Find where the given text appears and provide that cell's center as [X, Y] coordinate. 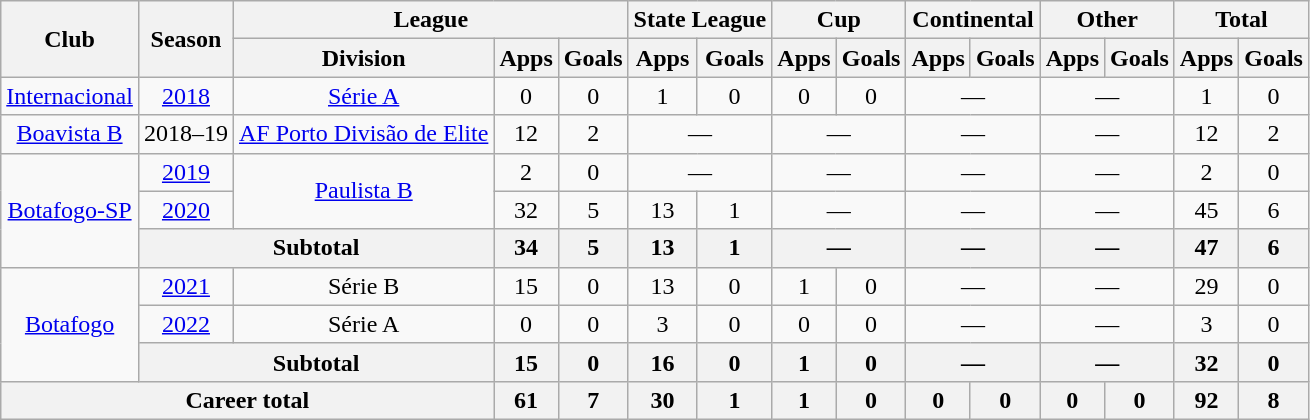
61 [526, 400]
Botafogo [70, 324]
16 [662, 362]
Botafogo-SP [70, 210]
Career total [248, 400]
AF Porto Divisão de Elite [363, 134]
30 [662, 400]
Internacional [70, 96]
Série B [363, 286]
Other [1107, 20]
2021 [186, 286]
Total [1241, 20]
29 [1206, 286]
2020 [186, 210]
7 [593, 400]
Season [186, 39]
Club [70, 39]
92 [1206, 400]
2022 [186, 324]
State League [700, 20]
8 [1274, 400]
47 [1206, 248]
Continental [973, 20]
Boavista B [70, 134]
League [430, 20]
Division [363, 58]
34 [526, 248]
Paulista B [363, 191]
2019 [186, 172]
Cup [839, 20]
2018–19 [186, 134]
45 [1206, 210]
2018 [186, 96]
